Identify which cell holds the provided text, then report its [x, y] central coordinate. 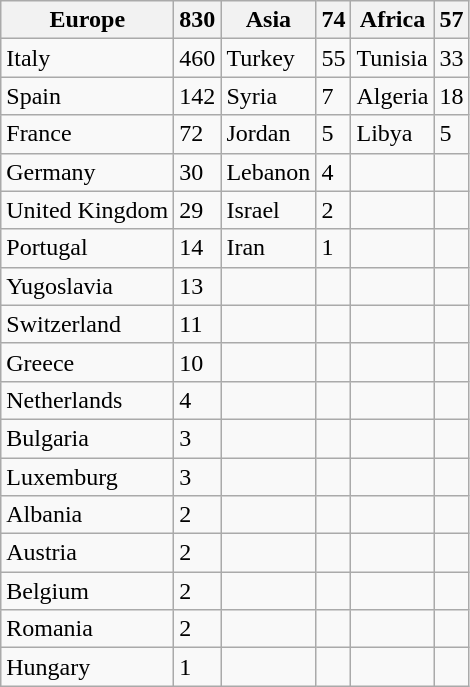
Yugoslavia [88, 286]
13 [198, 286]
Africa [392, 20]
Iran [268, 248]
Spain [88, 96]
11 [198, 324]
Turkey [268, 58]
Italy [88, 58]
Austria [88, 553]
France [88, 134]
Germany [88, 172]
Israel [268, 210]
Switzerland [88, 324]
10 [198, 362]
57 [452, 20]
Netherlands [88, 400]
55 [334, 58]
72 [198, 134]
18 [452, 96]
14 [198, 248]
Tunisia [392, 58]
Greece [88, 362]
Asia [268, 20]
Portugal [88, 248]
Hungary [88, 667]
Luxemburg [88, 477]
29 [198, 210]
Albania [88, 515]
142 [198, 96]
33 [452, 58]
Lebanon [268, 172]
460 [198, 58]
Romania [88, 629]
7 [334, 96]
Jordan [268, 134]
United Kingdom [88, 210]
Belgium [88, 591]
Libya [392, 134]
30 [198, 172]
Bulgaria [88, 438]
Europe [88, 20]
Syria [268, 96]
74 [334, 20]
830 [198, 20]
Algeria [392, 96]
